Output the (X, Y) coordinate of the center of the cell containing the given text.  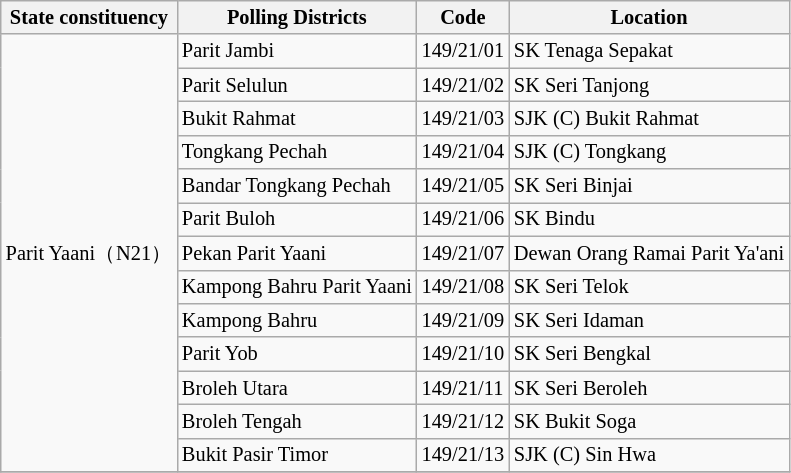
149/21/04 (463, 152)
149/21/09 (463, 320)
Bukit Pasir Timor (297, 455)
Pekan Parit Yaani (297, 253)
Kampong Bahru Parit Yaani (297, 287)
149/21/10 (463, 354)
149/21/13 (463, 455)
Kampong Bahru (297, 320)
149/21/08 (463, 287)
Broleh Utara (297, 388)
Bandar Tongkang Pechah (297, 186)
SK Bukit Soga (649, 421)
SJK (C) Bukit Rahmat (649, 118)
Parit Yob (297, 354)
Parit Selulun (297, 85)
149/21/02 (463, 85)
SJK (C) Sin Hwa (649, 455)
SK Tenaga Sepakat (649, 51)
149/21/12 (463, 421)
SK Seri Bengkal (649, 354)
SK Seri Idaman (649, 320)
SK Seri Telok (649, 287)
Code (463, 17)
SJK (C) Tongkang (649, 152)
149/21/03 (463, 118)
149/21/05 (463, 186)
SK Bindu (649, 219)
149/21/01 (463, 51)
149/21/11 (463, 388)
Parit Buloh (297, 219)
Polling Districts (297, 17)
149/21/06 (463, 219)
SK Seri Tanjong (649, 85)
Bukit Rahmat (297, 118)
Location (649, 17)
SK Seri Beroleh (649, 388)
Tongkang Pechah (297, 152)
149/21/07 (463, 253)
Parit Yaani（N21） (89, 253)
Broleh Tengah (297, 421)
Parit Jambi (297, 51)
State constituency (89, 17)
Dewan Orang Ramai Parit Ya'ani (649, 253)
SK Seri Binjai (649, 186)
